Find where the given text appears and provide that cell's center as (x, y) coordinate. 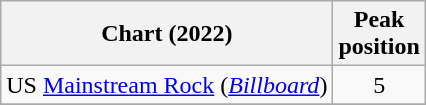
5 (379, 85)
Chart (2022) (167, 34)
Peakposition (379, 34)
US Mainstream Rock (Billboard) (167, 85)
